Return the [X, Y] coordinate for the center point of the cell that contains the specified text.  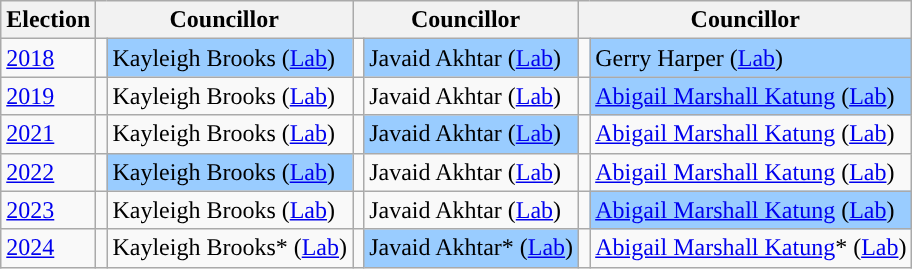
Abigail Marshall Katung* (Lab) [751, 248]
Gerry Harper (Lab) [751, 58]
2018 [48, 58]
2019 [48, 96]
2023 [48, 210]
Kayleigh Brooks* (Lab) [230, 248]
Javaid Akhtar* (Lab) [472, 248]
2024 [48, 248]
2022 [48, 172]
Election [48, 20]
2021 [48, 134]
